Find where the given text appears and provide that cell's center as [X, Y] coordinate. 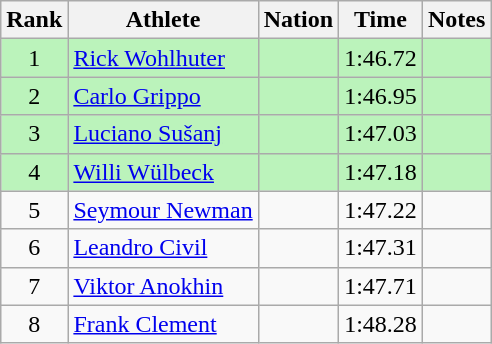
8 [34, 324]
7 [34, 286]
Nation [298, 20]
1:46.95 [381, 96]
Luciano Sušanj [163, 134]
Time [381, 20]
Leandro Civil [163, 248]
1:46.72 [381, 58]
5 [34, 210]
1:47.03 [381, 134]
1:48.28 [381, 324]
Notes [456, 20]
Carlo Grippo [163, 96]
2 [34, 96]
Willi Wülbeck [163, 172]
1:47.22 [381, 210]
Rick Wohlhuter [163, 58]
Seymour Newman [163, 210]
4 [34, 172]
Viktor Anokhin [163, 286]
Athlete [163, 20]
1 [34, 58]
Rank [34, 20]
Frank Clement [163, 324]
1:47.71 [381, 286]
1:47.31 [381, 248]
6 [34, 248]
1:47.18 [381, 172]
3 [34, 134]
